Locate the cell with the specified text and output its [x, y] center coordinate. 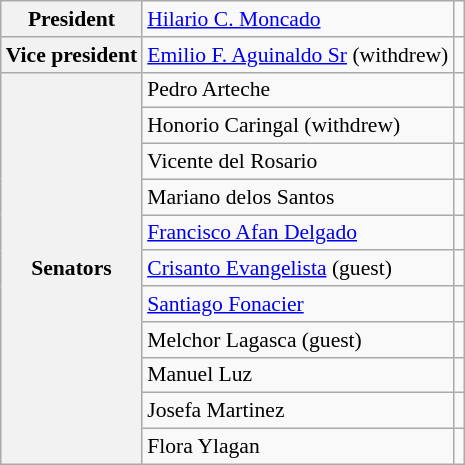
Honorio Caringal (withdrew) [298, 126]
Vice president [72, 55]
Flora Ylagan [298, 447]
Francisco Afan Delgado [298, 233]
Senators [72, 268]
Santiago Fonacier [298, 304]
Hilario C. Moncado [298, 19]
Josefa Martinez [298, 411]
Crisanto Evangelista (guest) [298, 269]
Vicente del Rosario [298, 162]
Manuel Luz [298, 375]
Mariano delos Santos [298, 197]
Pedro Arteche [298, 90]
Melchor Lagasca (guest) [298, 340]
President [72, 19]
Emilio F. Aguinaldo Sr (withdrew) [298, 55]
